Detect which cell encompasses the target text, then output its (x, y) center coordinate. 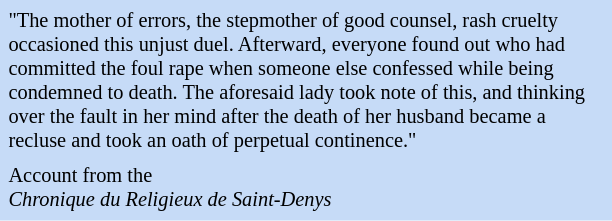
Account from theChronique du Religieux de Saint-Denys (306, 188)
